Determine the [X, Y] coordinate at the center of the cell enclosing the given text.  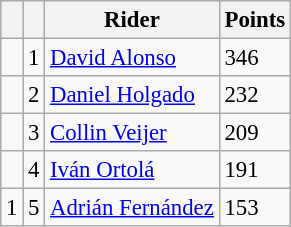
191 [254, 170]
346 [254, 58]
209 [254, 133]
3 [34, 133]
232 [254, 95]
2 [34, 95]
Adrián Fernández [132, 208]
Collin Veijer [132, 133]
Daniel Holgado [132, 95]
4 [34, 170]
5 [34, 208]
Iván Ortolá [132, 170]
David Alonso [132, 58]
Points [254, 20]
Rider [132, 20]
153 [254, 208]
